Determine the (x, y) coordinate at the center of the cell enclosing the given text.  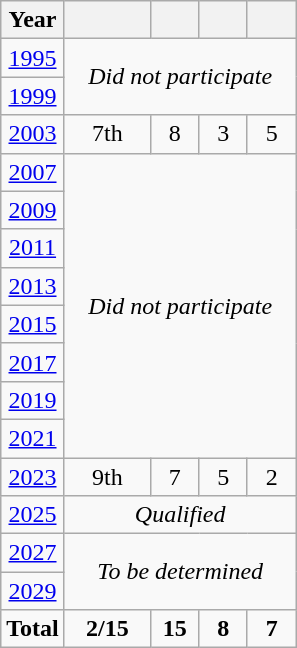
2029 (33, 591)
2027 (33, 553)
Year (33, 20)
Qualified (180, 515)
2021 (33, 438)
2007 (33, 172)
7th (107, 134)
2017 (33, 362)
2019 (33, 400)
2023 (33, 477)
2015 (33, 324)
1995 (33, 58)
2011 (33, 248)
9th (107, 477)
Total (33, 629)
2025 (33, 515)
2/15 (107, 629)
2 (272, 477)
2013 (33, 286)
3 (224, 134)
To be determined (180, 572)
2009 (33, 210)
2003 (33, 134)
15 (174, 629)
1999 (33, 96)
